From the cell containing the given text, extract its center point as [x, y] coordinate. 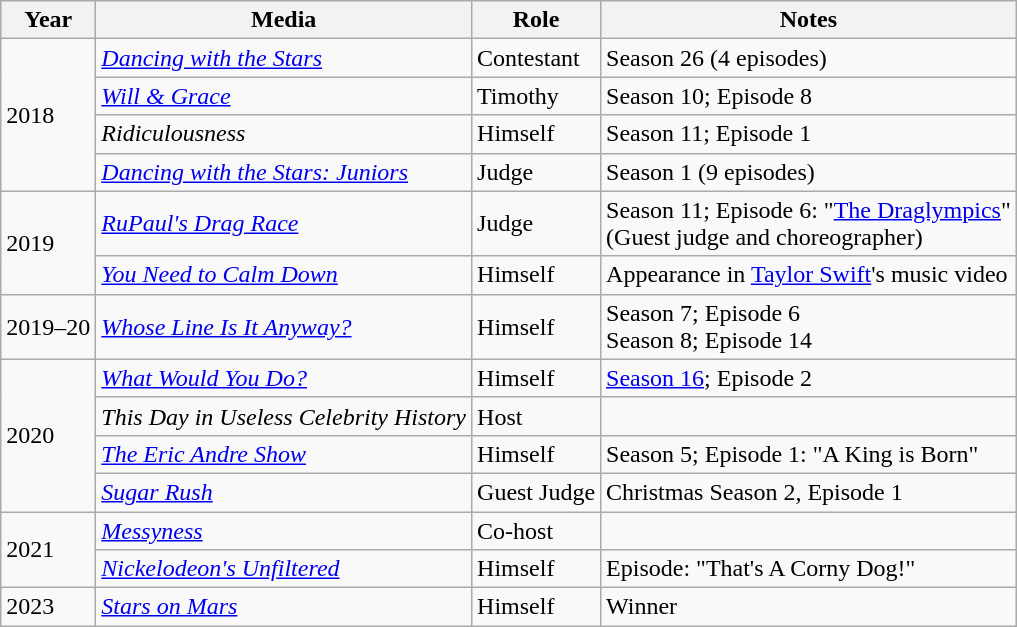
Ridiculousness [284, 134]
Dancing with the Stars [284, 58]
Season 1 (9 episodes) [809, 172]
2018 [48, 115]
The Eric Andre Show [284, 454]
Contestant [536, 58]
2021 [48, 550]
Stars on Mars [284, 607]
Winner [809, 607]
Nickelodeon's Unfiltered [284, 569]
What Would You Do? [284, 378]
Whose Line Is It Anyway? [284, 326]
Co-host [536, 531]
Notes [809, 20]
Christmas Season 2, Episode 1 [809, 492]
This Day in Useless Celebrity History [284, 416]
Media [284, 20]
Season 5; Episode 1: "A King is Born" [809, 454]
Season 7; Episode 6Season 8; Episode 14 [809, 326]
Year [48, 20]
Appearance in Taylor Swift's music video [809, 275]
Role [536, 20]
Season 11; Episode 1 [809, 134]
Sugar Rush [284, 492]
Host [536, 416]
Season 16; Episode 2 [809, 378]
Season 10; Episode 8 [809, 96]
Episode: "That's A Corny Dog!" [809, 569]
2019 [48, 242]
Dancing with the Stars: Juniors [284, 172]
RuPaul's Drag Race [284, 224]
Guest Judge [536, 492]
Season 11; Episode 6: "The Draglympics" (Guest judge and choreographer) [809, 224]
Season 26 (4 episodes) [809, 58]
2020 [48, 435]
Will & Grace [284, 96]
Timothy [536, 96]
You Need to Calm Down [284, 275]
2019–20 [48, 326]
2023 [48, 607]
Messyness [284, 531]
